Search for the cell housing the specified text and yield its (x, y) center coordinate. 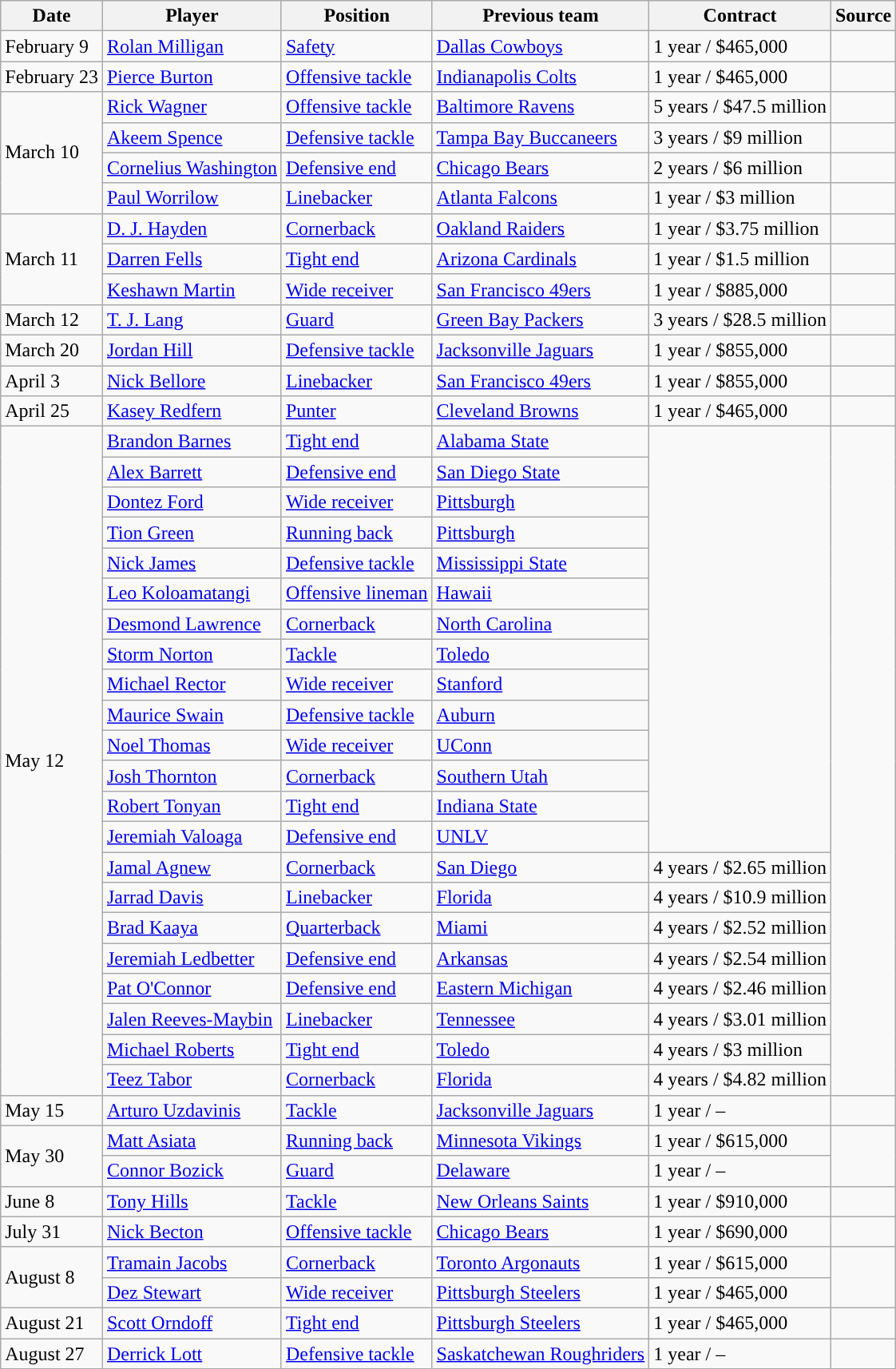
Contract (740, 16)
Jalen Reeves-Maybin (192, 1019)
March 10 (52, 153)
Storm Norton (192, 654)
February 23 (52, 77)
May 15 (52, 1110)
1 year / $690,000 (740, 1232)
3 years / $28.5 million (740, 319)
Keshawn Martin (192, 289)
Scott Orndoff (192, 1323)
Auburn (541, 715)
Robert Tonyan (192, 806)
Previous team (541, 16)
April 25 (52, 411)
Cleveland Browns (541, 411)
Indiana State (541, 806)
Position (356, 16)
Safety (356, 46)
Pat O'Connor (192, 989)
1 year / $3 million (740, 198)
UConn (541, 745)
Jamal Agnew (192, 867)
Punter (356, 411)
Jordan Hill (192, 350)
Michael Roberts (192, 1050)
4 years / $2.52 million (740, 928)
Indianapolis Colts (541, 77)
Cornelius Washington (192, 168)
Pierce Burton (192, 77)
1 year / $1.5 million (740, 259)
North Carolina (541, 624)
Tion Green (192, 533)
Saskatchewan Roughriders (541, 1354)
Rick Wagner (192, 107)
August 27 (52, 1354)
March 11 (52, 259)
Player (192, 16)
Noel Thomas (192, 745)
Delaware (541, 1171)
Quarterback (356, 928)
July 31 (52, 1232)
Michael Rector (192, 684)
Brandon Barnes (192, 442)
T. J. Lang (192, 319)
4 years / $3 million (740, 1050)
Alabama State (541, 442)
Date (52, 16)
Kasey Redfern (192, 411)
Baltimore Ravens (541, 107)
Tramain Jacobs (192, 1262)
Tennessee (541, 1019)
Alex Barrett (192, 472)
Toronto Argonauts (541, 1262)
Dallas Cowboys (541, 46)
Eastern Michigan (541, 989)
Jeremiah Ledbetter (192, 958)
Arturo Uzdavinis (192, 1110)
Darren Fells (192, 259)
San Diego State (541, 472)
Dez Stewart (192, 1292)
Dontez Ford (192, 502)
Mississippi State (541, 563)
May 12 (52, 760)
Miami (541, 928)
Nick Becton (192, 1232)
UNLV (541, 836)
Oakland Raiders (541, 228)
4 years / $4.82 million (740, 1080)
Paul Worrilow (192, 198)
Minnesota Vikings (541, 1141)
Josh Thornton (192, 776)
Nick Bellore (192, 381)
D. J. Hayden (192, 228)
Source (862, 16)
1 year / $910,000 (740, 1201)
Rolan Milligan (192, 46)
Arizona Cardinals (541, 259)
Green Bay Packers (541, 319)
August 8 (52, 1277)
June 8 (52, 1201)
5 years / $47.5 million (740, 107)
Teez Tabor (192, 1080)
August 21 (52, 1323)
February 9 (52, 46)
Jeremiah Valoaga (192, 836)
1 year / $885,000 (740, 289)
Arkansas (541, 958)
April 3 (52, 381)
San Diego (541, 867)
Matt Asiata (192, 1141)
Brad Kaaya (192, 928)
Stanford (541, 684)
Desmond Lawrence (192, 624)
Connor Bozick (192, 1171)
Akeem Spence (192, 137)
Southern Utah (541, 776)
3 years / $9 million (740, 137)
Hawaii (541, 593)
Tony Hills (192, 1201)
Jarrad Davis (192, 898)
May 30 (52, 1156)
Tampa Bay Buccaneers (541, 137)
Offensive lineman (356, 593)
4 years / $10.9 million (740, 898)
New Orleans Saints (541, 1201)
4 years / $2.54 million (740, 958)
4 years / $2.46 million (740, 989)
Leo Koloamatangi (192, 593)
Maurice Swain (192, 715)
1 year / $3.75 million (740, 228)
4 years / $2.65 million (740, 867)
March 12 (52, 319)
Nick James (192, 563)
Atlanta Falcons (541, 198)
Derrick Lott (192, 1354)
4 years / $3.01 million (740, 1019)
2 years / $6 million (740, 168)
March 20 (52, 350)
